Provide the [x, y] coordinate of the cell's center where the given text is located.  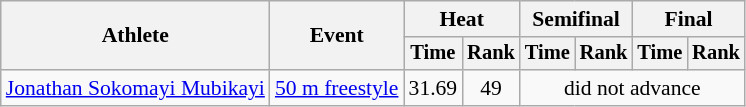
Heat [462, 19]
Semifinal [576, 19]
did not advance [632, 88]
Final [688, 19]
Event [337, 36]
Jonathan Sokomayi Mubikayi [136, 88]
49 [491, 88]
31.69 [434, 88]
50 m freestyle [337, 88]
Athlete [136, 36]
